Pinpoint the cell where the given text exists, returning its (x, y) midpoint coordinate. 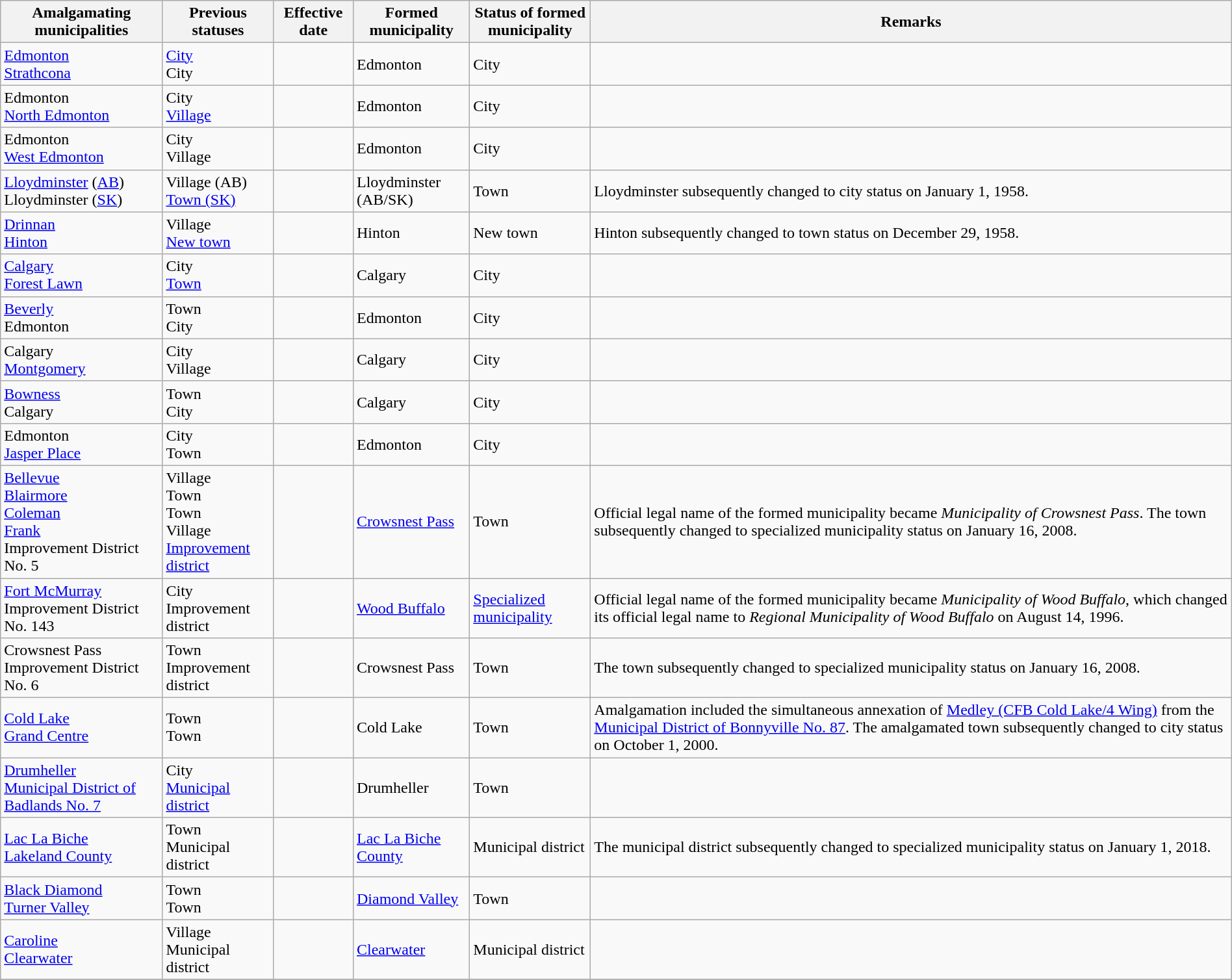
Clearwater (411, 949)
EdmontonStrathcona (82, 64)
Lac La BicheLakeland County (82, 847)
Hinton (411, 233)
VillageMunicipal district (218, 949)
EdmontonNorth Edmonton (82, 107)
Cold LakeGrand Centre (82, 728)
Previous statuses (218, 22)
Cold Lake (411, 728)
VillageNew town (218, 233)
Remarks (911, 22)
Specialized municipality (530, 608)
CalgaryForest Lawn (82, 276)
BellevueBlairmoreColemanFrankImprovement District No. 5 (82, 521)
Crowsnest PassImprovement District No. 6 (82, 668)
Fort McMurrayImprovement District No. 143 (82, 608)
Drumheller (411, 788)
CarolineClearwater (82, 949)
Hinton subsequently changed to town status on December 29, 1958. (911, 233)
VillageTownTownVillageImprovement district (218, 521)
Lloydminster (AB)Lloydminster (SK) (82, 191)
TownImprovement district (218, 668)
Effective date (313, 22)
Black DiamondTurner Valley (82, 898)
CityCity (218, 64)
Status of formedmunicipality (530, 22)
Lloydminster (AB/SK) (411, 191)
EdmontonJasper Place (82, 445)
Lloydminster subsequently changed to city status on January 1, 1958. (911, 191)
EdmontonWest Edmonton (82, 148)
Village (AB)Town (SK) (218, 191)
The municipal district subsequently changed to specialized municipality status on January 1, 2018. (911, 847)
Diamond Valley (411, 898)
CityMunicipal district (218, 788)
New town (530, 233)
Wood Buffalo (411, 608)
BownessCalgary (82, 402)
DrinnanHinton (82, 233)
CityImprovement district (218, 608)
CalgaryMontgomery (82, 360)
DrumhellerMunicipal District of Badlands No. 7 (82, 788)
Formed municipality (411, 22)
Amalgamating municipalities (82, 22)
The town subsequently changed to specialized municipality status on January 16, 2008. (911, 668)
TownMunicipal district (218, 847)
BeverlyEdmonton (82, 317)
Lac La Biche County (411, 847)
